From the cell containing the given text, extract its center point as (X, Y) coordinate. 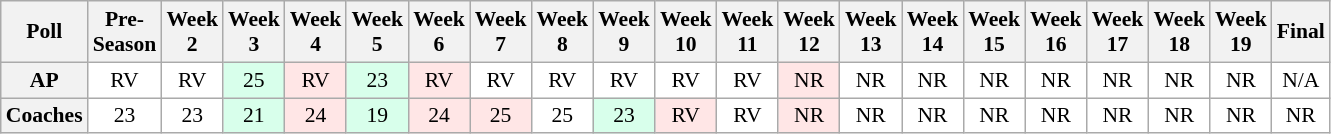
19 (377, 116)
Week5 (377, 32)
Week6 (439, 32)
Week4 (316, 32)
Week12 (809, 32)
Week10 (686, 32)
Week3 (254, 32)
Coaches (44, 116)
Week16 (1056, 32)
Week9 (624, 32)
Week17 (1118, 32)
Week7 (501, 32)
N/A (1301, 80)
AP (44, 80)
Pre-Season (125, 32)
Week11 (748, 32)
Week2 (192, 32)
21 (254, 116)
Final (1301, 32)
Week13 (871, 32)
Week18 (1179, 32)
Poll (44, 32)
Week19 (1241, 32)
Week15 (994, 32)
Week8 (562, 32)
Week14 (933, 32)
